Determine the (x, y) coordinate at the center of the cell enclosing the given text.  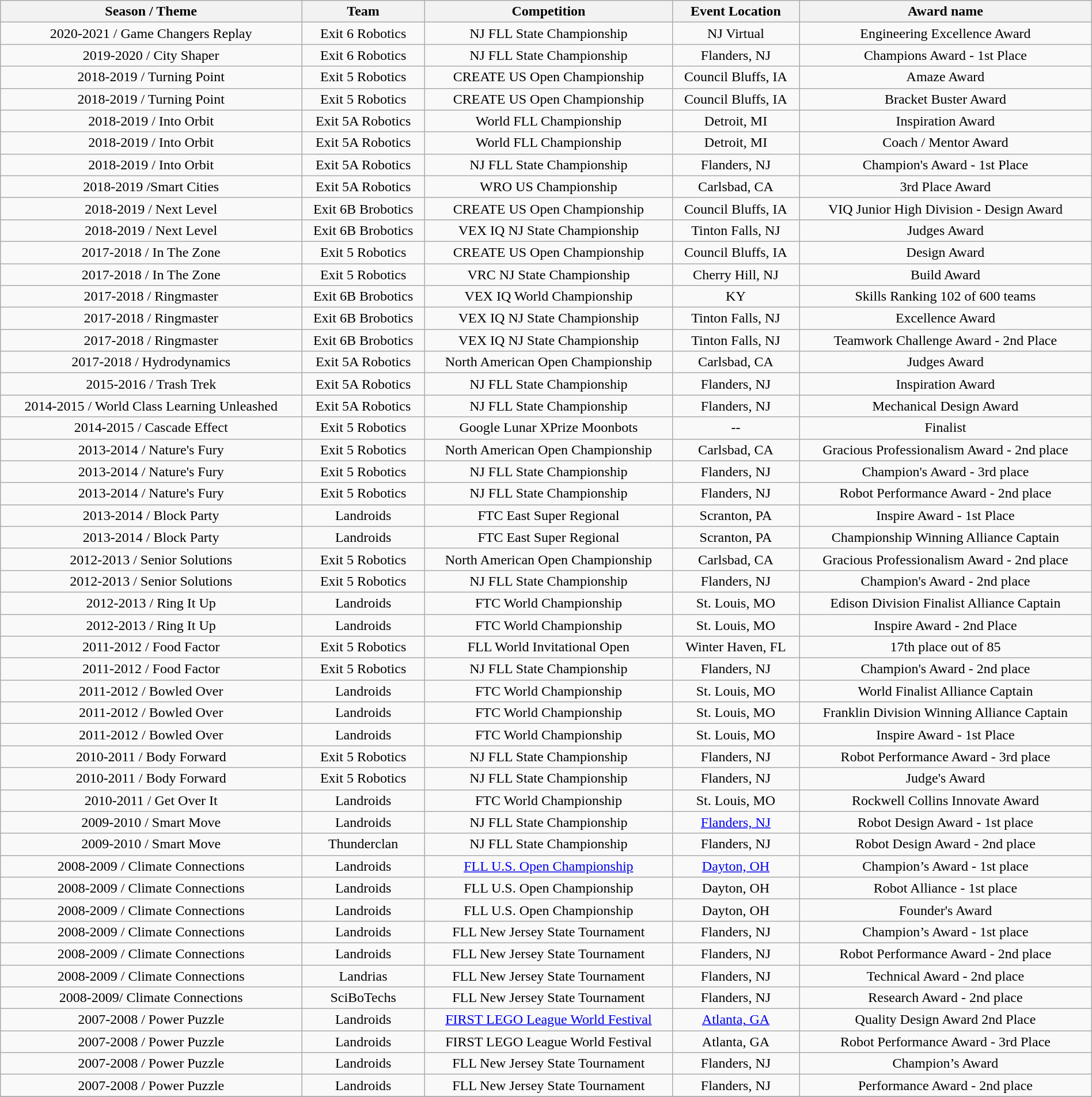
WRO US Championship (549, 187)
SciBoTechs (363, 998)
Thunderclan (363, 844)
2015-2016 / Trash Trek (151, 384)
2008-2009/ Climate Connections (151, 998)
Engineering Excellence Award (946, 33)
Champion's Award - 1st Place (946, 165)
Robot Design Award - 2nd place (946, 844)
Quality Design Award 2nd Place (946, 1020)
Season / Theme (151, 12)
Rockwell Collins Innovate Award (946, 800)
Judge's Award (946, 779)
KY (735, 297)
Research Award - 2nd place (946, 998)
Champion's Award - 3rd place (946, 472)
Coach / Mentor Award (946, 143)
Build Award (946, 275)
Cherry Hill, NJ (735, 275)
Inspire Award - 2nd Place (946, 625)
Finalist (946, 428)
VIQ Junior High Division - Design Award (946, 208)
2017-2018 / Hydrodynamics (151, 362)
Teamwork Challenge Award - 2nd Place (946, 340)
Championship Winning Alliance Captain (946, 537)
Excellence Award (946, 318)
World Finalist Alliance Captain (946, 691)
3rd Place Award (946, 187)
2020-2021 / Game Changers Replay (151, 33)
Robot Design Award - 1st place (946, 822)
2010-2011 / Get Over It (151, 800)
Award name (946, 12)
-- (735, 428)
Winter Haven, FL (735, 647)
Robot Performance Award - 3rd place (946, 757)
Competition (549, 12)
Champions Award - 1st Place (946, 55)
FLL World Invitational Open (549, 647)
2019-2020 / City Shaper (151, 55)
Technical Award - 2nd place (946, 976)
NJ Virtual (735, 33)
VRC NJ State Championship (549, 275)
Google Lunar XPrize Moonbots (549, 428)
Team (363, 12)
VEX IQ World Championship (549, 297)
Robot Performance Award - 3rd Place (946, 1042)
Robot Alliance - 1st place (946, 888)
Amaze Award (946, 77)
Founder's Award (946, 910)
Edison Division Finalist Alliance Captain (946, 603)
2014-2015 / Cascade Effect (151, 428)
Mechanical Design Award (946, 406)
Champion’s Award (946, 1064)
2014-2015 / World Class Learning Unleashed (151, 406)
17th place out of 85 (946, 647)
Skills Ranking 102 of 600 teams (946, 297)
Event Location (735, 12)
Design Award (946, 252)
Bracket Buster Award (946, 99)
2018-2019 /Smart Cities (151, 187)
Performance Award - 2nd place (946, 1085)
Landrias (363, 976)
Franklin Division Winning Alliance Captain (946, 713)
